Extract the [x, y] coordinate from the center of the cell holding the provided text.  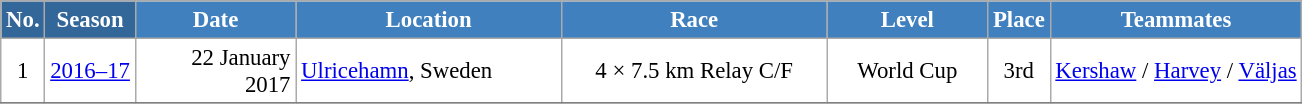
Ulricehamn, Sweden [429, 72]
Season [90, 20]
Level [908, 20]
Teammates [1176, 20]
Place [1019, 20]
1 [23, 72]
No. [23, 20]
Race [694, 20]
22 January 2017 [216, 72]
Kershaw / Harvey / Väljas [1176, 72]
World Cup [908, 72]
3rd [1019, 72]
Location [429, 20]
2016–17 [90, 72]
4 × 7.5 km Relay C/F [694, 72]
Date [216, 20]
